Provide the [x, y] coordinate of the cell's center where the given text is located.  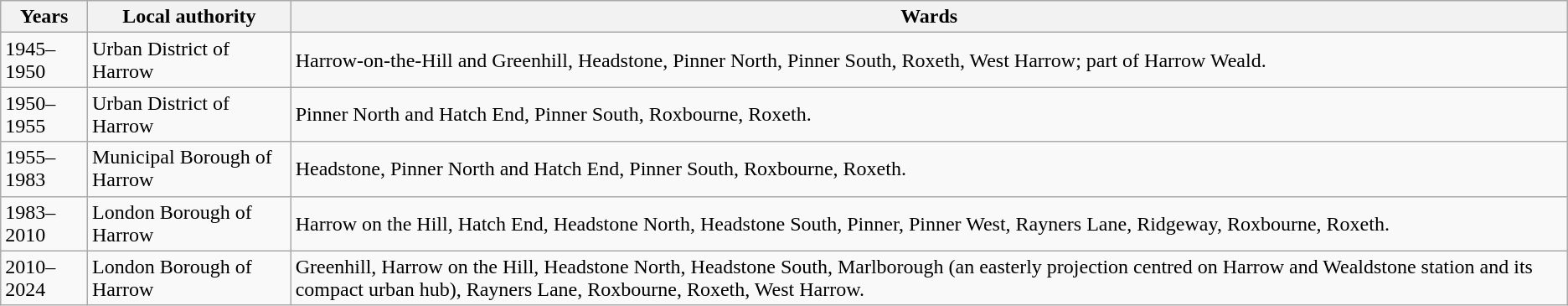
1983–2010 [44, 223]
1945–1950 [44, 60]
Wards [929, 17]
1955–1983 [44, 169]
Municipal Borough of Harrow [189, 169]
Years [44, 17]
2010–2024 [44, 278]
1950–1955 [44, 114]
Headstone, Pinner North and Hatch End, Pinner South, Roxbourne, Roxeth. [929, 169]
Harrow-on-the-Hill and Greenhill, Headstone, Pinner North, Pinner South, Roxeth, West Harrow; part of Harrow Weald. [929, 60]
Pinner North and Hatch End, Pinner South, Roxbourne, Roxeth. [929, 114]
Harrow on the Hill, Hatch End, Headstone North, Headstone South, Pinner, Pinner West, Rayners Lane, Ridgeway, Roxbourne, Roxeth. [929, 223]
Local authority [189, 17]
